Capture the cell that displays the provided text and extract its [X, Y] central coordinate. 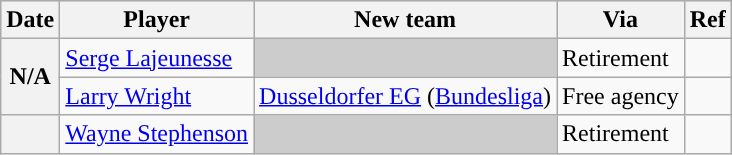
Ref [708, 20]
Dusseldorfer EG (Bundesliga) [406, 96]
Wayne Stephenson [157, 134]
New team [406, 20]
Serge Lajeunesse [157, 58]
Larry Wright [157, 96]
N/A [30, 77]
Date [30, 20]
Player [157, 20]
Free agency [621, 96]
Via [621, 20]
